Provide the [X, Y] coordinate of the cell's center where the given text is located.  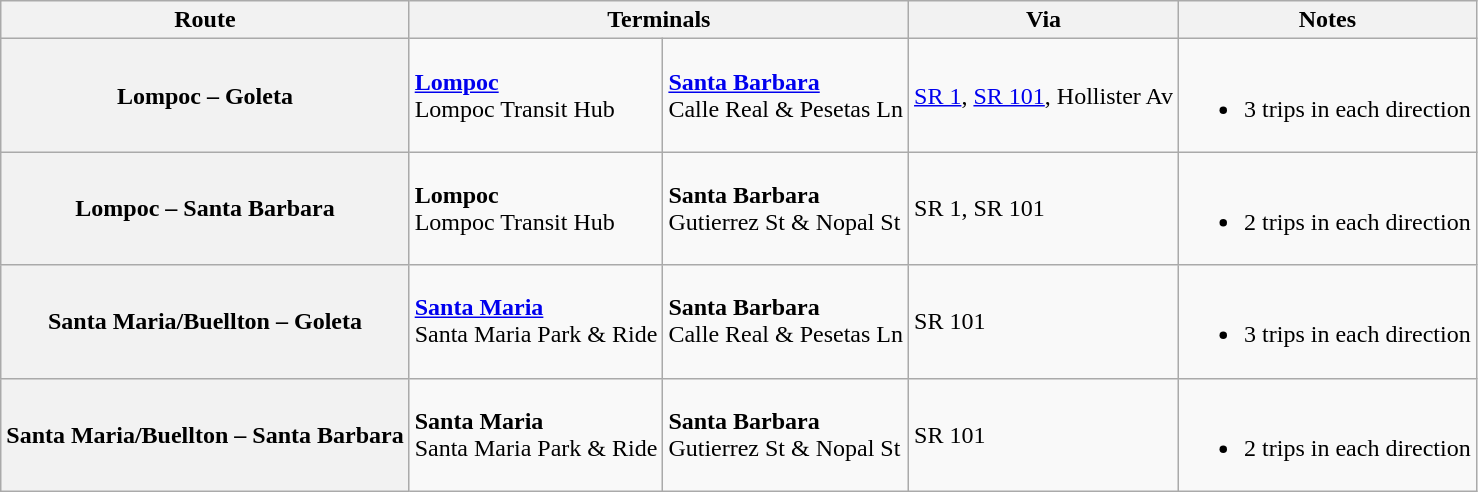
SR 1, SR 101 [1044, 208]
Terminals [658, 20]
Santa Maria/Buellton – Santa Barbara [205, 434]
Santa Maria/Buellton – Goleta [205, 322]
Lompoc – Santa Barbara [205, 208]
SR 1, SR 101, Hollister Av [1044, 96]
Notes [1328, 20]
Via [1044, 20]
Route [205, 20]
Lompoc – Goleta [205, 96]
